Return the (X, Y) coordinate for the center point of the cell that contains the specified text.  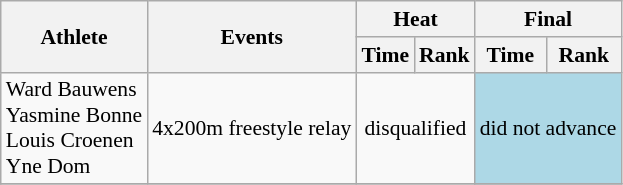
Athlete (74, 36)
Heat (415, 19)
Final (548, 19)
Ward BauwensYasmine BonneLouis CroenenYne Dom (74, 128)
did not advance (548, 128)
disqualified (415, 128)
4x200m freestyle relay (252, 128)
Events (252, 36)
